Identify which cell holds the provided text, then report its [X, Y] central coordinate. 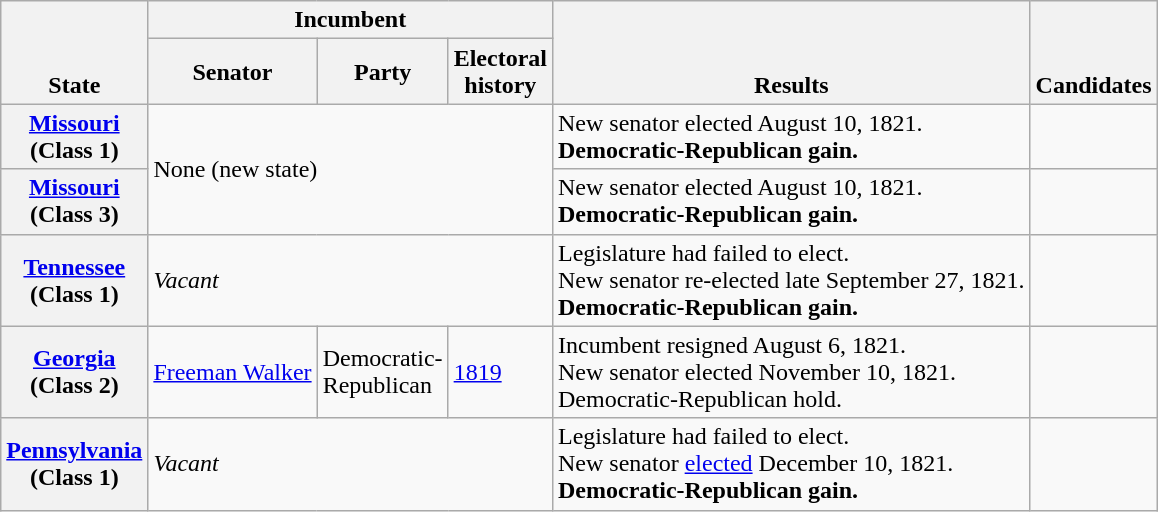
Electoralhistory [500, 72]
Georgia(Class 2) [74, 372]
Legislature had failed to elect.New senator re-elected late September 27, 1821.Democratic-Republican gain. [791, 280]
Missouri(Class 3) [74, 202]
None (new state) [350, 169]
State [74, 52]
Candidates [1094, 52]
Legislature had failed to elect.New senator elected December 10, 1821.Democratic-Republican gain. [791, 464]
1819 [500, 372]
Freeman Walker [232, 372]
Party [382, 72]
Missouri(Class 1) [74, 136]
Incumbent resigned August 6, 1821.New senator elected November 10, 1821.Democratic-Republican hold. [791, 372]
Pennsylvania(Class 1) [74, 464]
Tennessee(Class 1) [74, 280]
Senator [232, 72]
Results [791, 52]
Incumbent [350, 20]
Democratic-Republican [382, 372]
